From the cell containing the given text, extract its center point as [x, y] coordinate. 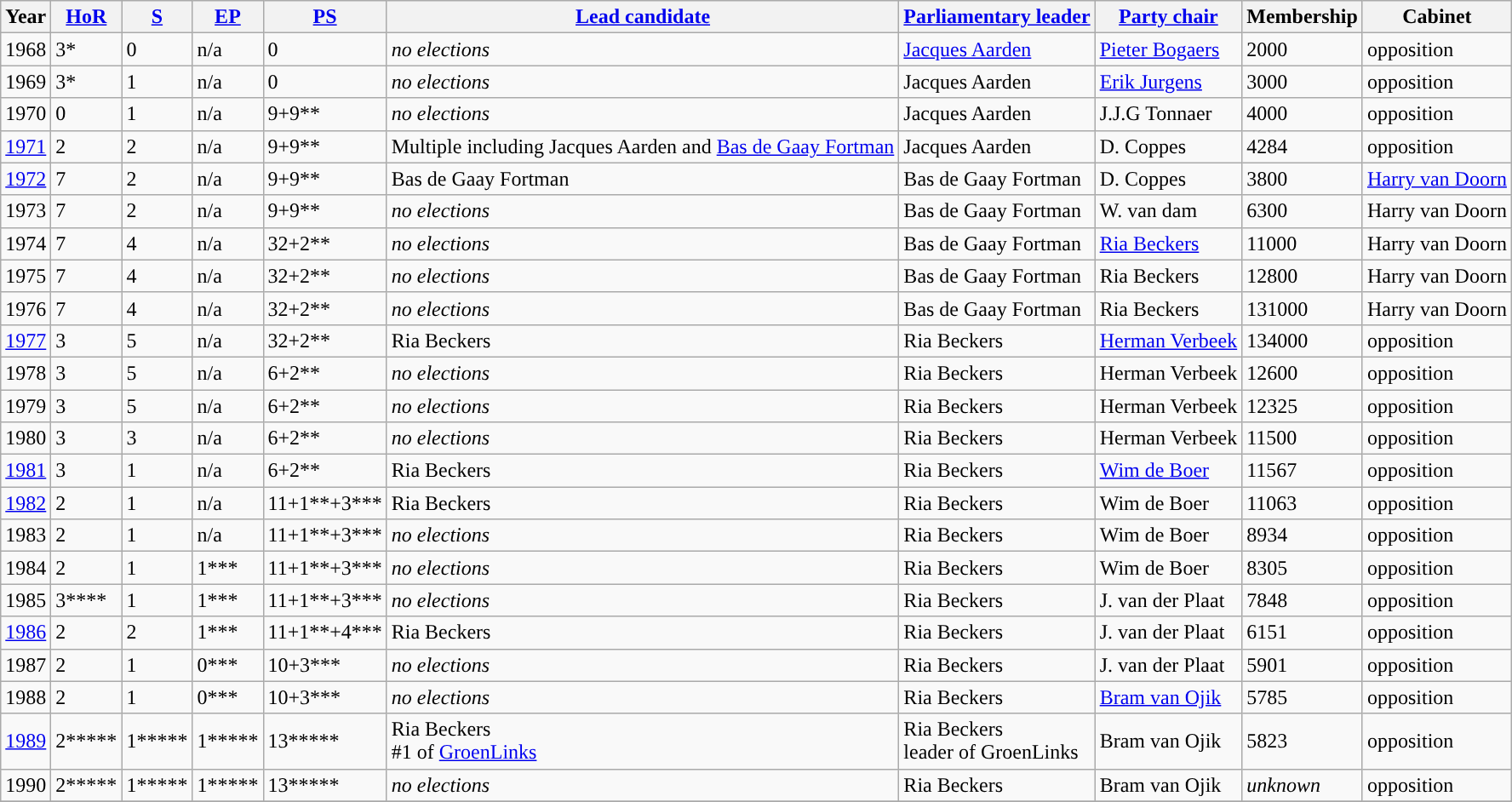
11000 [1303, 243]
Erik Jurgens [1168, 82]
5785 [1303, 697]
5823 [1303, 741]
1986 [26, 633]
12600 [1303, 373]
1974 [26, 243]
1977 [26, 341]
1981 [26, 471]
1988 [26, 697]
Multiple including Jacques Aarden and Bas de Gaay Fortman [643, 146]
1972 [26, 179]
1990 [26, 785]
11567 [1303, 471]
8305 [1303, 568]
6300 [1303, 211]
1980 [26, 438]
Pieter Bogaers [1168, 49]
Ria Beckersleader of GroenLinks [997, 741]
1970 [26, 114]
1984 [26, 568]
1985 [26, 600]
8934 [1303, 536]
4284 [1303, 146]
1968 [26, 49]
Party chair [1168, 17]
HoR [87, 17]
PS [325, 17]
Cabinet [1437, 17]
unknown [1303, 785]
1979 [26, 406]
1983 [26, 536]
1971 [26, 146]
1987 [26, 665]
1989 [26, 741]
S [157, 17]
11063 [1303, 503]
Membership [1303, 17]
3000 [1303, 82]
6151 [1303, 633]
Lead candidate [643, 17]
Year [26, 17]
3**** [87, 600]
1978 [26, 373]
12325 [1303, 406]
12800 [1303, 276]
1973 [26, 211]
5901 [1303, 665]
EP [228, 17]
3800 [1303, 179]
Parliamentary leader [997, 17]
W. van dam [1168, 211]
J.J.G Tonnaer [1168, 114]
4000 [1303, 114]
131000 [1303, 308]
1969 [26, 82]
11500 [1303, 438]
Ria Beckers#1 of GroenLinks [643, 741]
7848 [1303, 600]
1982 [26, 503]
2000 [1303, 49]
1976 [26, 308]
11+1**+4*** [325, 633]
134000 [1303, 341]
1975 [26, 276]
